From the cell containing the given text, extract its center point as (X, Y) coordinate. 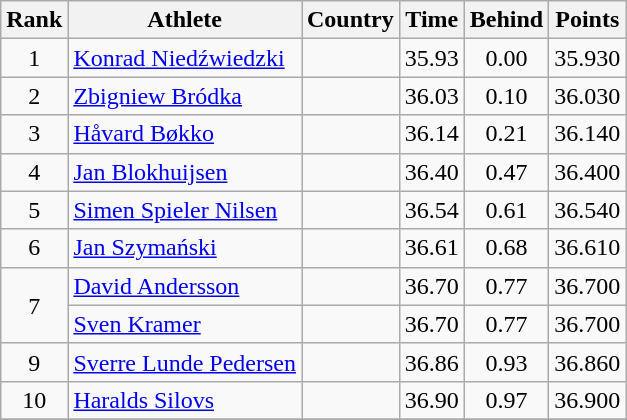
Rank (34, 20)
36.86 (432, 362)
0.21 (506, 134)
0.68 (506, 248)
5 (34, 210)
36.900 (588, 400)
6 (34, 248)
Konrad Niedźwiedzki (185, 58)
Simen Spieler Nilsen (185, 210)
0.47 (506, 172)
35.93 (432, 58)
9 (34, 362)
Athlete (185, 20)
4 (34, 172)
36.14 (432, 134)
36.860 (588, 362)
35.930 (588, 58)
3 (34, 134)
Sverre Lunde Pedersen (185, 362)
0.00 (506, 58)
36.54 (432, 210)
10 (34, 400)
36.540 (588, 210)
36.90 (432, 400)
0.93 (506, 362)
David Andersson (185, 286)
Country (351, 20)
36.140 (588, 134)
Haralds Silovs (185, 400)
7 (34, 305)
36.400 (588, 172)
Time (432, 20)
2 (34, 96)
Zbigniew Bródka (185, 96)
0.61 (506, 210)
Sven Kramer (185, 324)
36.40 (432, 172)
36.030 (588, 96)
Points (588, 20)
Jan Blokhuijsen (185, 172)
36.610 (588, 248)
36.61 (432, 248)
36.03 (432, 96)
0.97 (506, 400)
Jan Szymański (185, 248)
Behind (506, 20)
0.10 (506, 96)
Håvard Bøkko (185, 134)
1 (34, 58)
